Determine the [X, Y] coordinate at the center of the cell enclosing the given text.  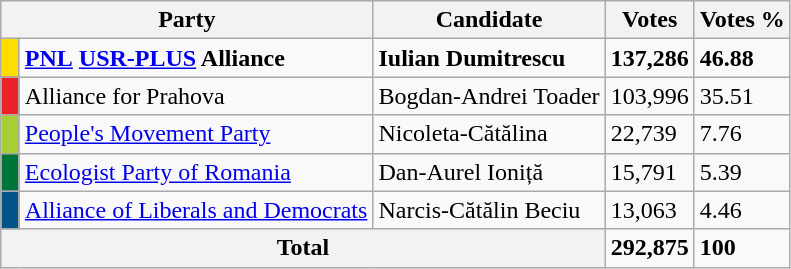
15,791 [650, 172]
PNL USR-PLUS Alliance [196, 58]
7.76 [742, 134]
People's Movement Party [196, 134]
Alliance for Prahova [196, 96]
Iulian Dumitrescu [489, 58]
Ecologist Party of Romania [196, 172]
Votes % [742, 20]
Candidate [489, 20]
Total [303, 248]
4.46 [742, 210]
Bogdan-Andrei Toader [489, 96]
137,286 [650, 58]
Dan-Aurel Ioniță [489, 172]
Votes [650, 20]
22,739 [650, 134]
103,996 [650, 96]
13,063 [650, 210]
Alliance of Liberals and Democrats [196, 210]
5.39 [742, 172]
Nicoleta-Cătălina [489, 134]
292,875 [650, 248]
35.51 [742, 96]
46.88 [742, 58]
Party [187, 20]
100 [742, 248]
Narcis-Cătălin Beciu [489, 210]
